Determine the (X, Y) coordinate at the center of the cell enclosing the given text.  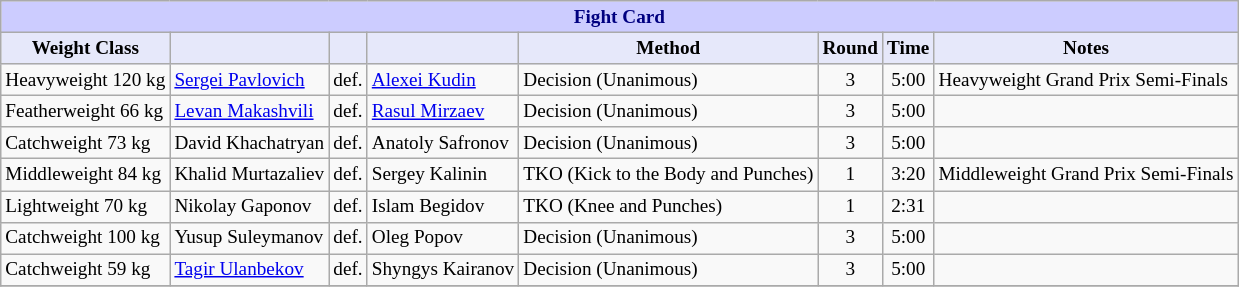
Levan Makashvili (250, 111)
Catchweight 59 kg (86, 270)
Featherweight 66 kg (86, 111)
Heavyweight Grand Prix Semi-Finals (1086, 80)
Sergei Pavlovich (250, 80)
Catchweight 73 kg (86, 143)
Catchweight 100 kg (86, 238)
Islam Begidov (443, 206)
Lightweight 70 kg (86, 206)
Nikolay Gaponov (250, 206)
Heavyweight 120 kg (86, 80)
Alexei Kudin (443, 80)
TKO (Knee and Punches) (668, 206)
Middleweight Grand Prix Semi-Finals (1086, 175)
Yusup Suleymanov (250, 238)
Shyngys Kairanov (443, 270)
Tagir Ulanbekov (250, 270)
Middleweight 84 kg (86, 175)
Time (908, 48)
David Khachatryan (250, 143)
Anatoly Safronov (443, 143)
Khalid Murtazaliev (250, 175)
Rasul Mirzaev (443, 111)
TKO (Kick to the Body and Punches) (668, 175)
3:20 (908, 175)
Round (850, 48)
Sergey Kalinin (443, 175)
Weight Class (86, 48)
2:31 (908, 206)
Oleg Popov (443, 238)
Notes (1086, 48)
Fight Card (620, 17)
Method (668, 48)
